From the cell containing the given text, extract its center point as [X, Y] coordinate. 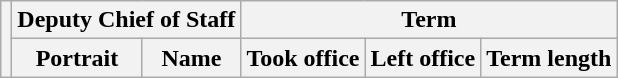
Portrait [77, 58]
Deputy Chief of Staff [126, 20]
Name [192, 58]
Left office [423, 58]
Term [429, 20]
Took office [303, 58]
Term length [549, 58]
